Pinpoint the cell where the given text exists, returning its (X, Y) midpoint coordinate. 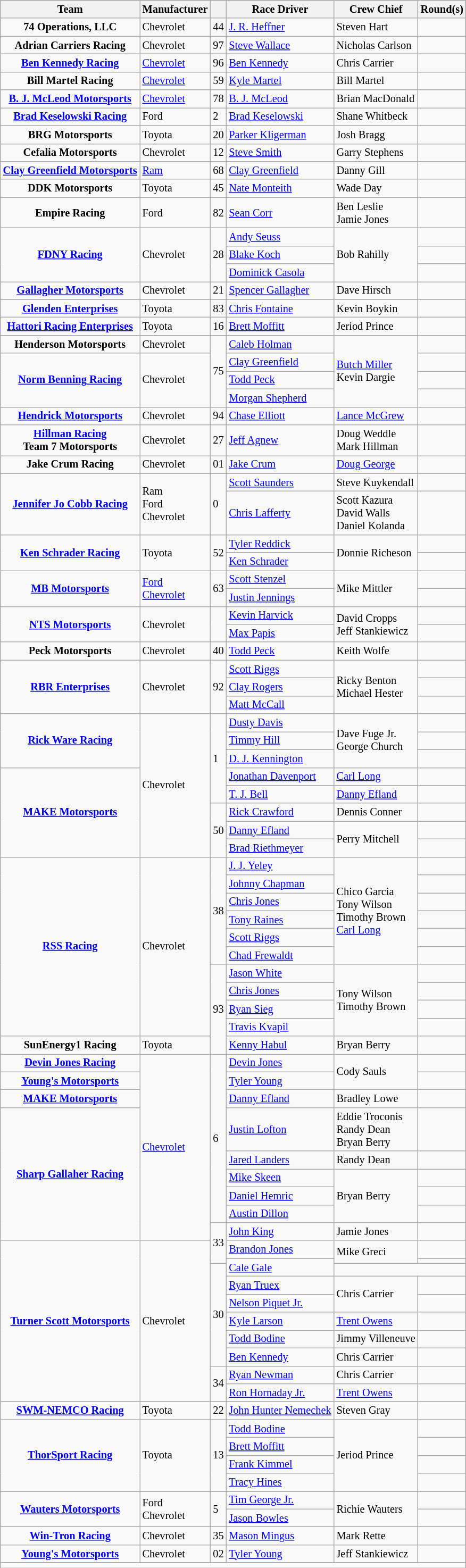
40 (218, 651)
Jason White (280, 973)
Tracy Hines (280, 1482)
Kenny Habul (280, 1045)
68 (218, 170)
RamFordChevrolet (176, 504)
63 (218, 588)
Tyler Reddick (280, 544)
Adrian Carriers Racing (70, 45)
Jason Bowles (280, 1518)
Jeff Agnew (280, 440)
Nicholas Carlson (376, 45)
Tony Raines (280, 920)
Chad Frewaldt (280, 955)
B. J. McLeod Motorsports (70, 99)
Butch MillerKevin Dargie (376, 371)
SunEnergy1 Racing (70, 1045)
34 (218, 1384)
NTS Motorsports (70, 624)
Chris Lafferty (280, 513)
Morgan Shepherd (280, 398)
Eddie TroconisRandy DeanBryan Berry (376, 1129)
Carl Long (376, 777)
Jamie Jones (376, 1231)
Austin Dillon (280, 1214)
94 (218, 416)
Shane Whitbeck (376, 116)
35 (218, 1536)
Max Papis (280, 633)
Cody Sauls (376, 1071)
92 (218, 687)
Justin Jennings (280, 597)
BRG Motorsports (70, 135)
Manufacturer (176, 9)
Jennifer Jo Cobb Racing (70, 504)
Chase Elliott (280, 416)
Travis Kvapil (280, 1027)
Bill Martel Racing (70, 81)
Garry Stephens (376, 153)
21 (218, 290)
Perry Mitchell (376, 839)
Ben Kennedy Racing (70, 63)
Ryan Truex (280, 1285)
Ram (176, 170)
Clay Rogers (280, 687)
52 (218, 552)
Randy Dean (376, 1160)
Bradley Lowe (376, 1098)
Parker Kligerman (280, 135)
Sean Corr (280, 213)
Ricky BentonMichael Hester (376, 687)
SWM-NEMCO Racing (70, 1411)
Matt McCall (280, 705)
Daniel Hemric (280, 1196)
Peck Motorsports (70, 651)
44 (218, 27)
Devin Jones (280, 1063)
Mark Rette (376, 1536)
Chico GarciaTony WilsonTimothy BrownCarl Long (376, 911)
20 (218, 135)
Jake Crum (280, 464)
Hillman RacingTeam 7 Motorsports (70, 440)
Dennis Conner (376, 812)
02 (218, 1554)
Ron Hornaday Jr. (280, 1392)
Timmy Hill (280, 740)
Kevin Boykin (376, 308)
Bob Rahilly (376, 254)
Chris Fontaine (280, 308)
Gallagher Motorsports (70, 290)
RBR Enterprises (70, 687)
Jared Landers (280, 1160)
82 (218, 213)
Ryan Newman (280, 1375)
Donnie Richeson (376, 552)
Dusty Davis (280, 723)
Henderson Motorsports (70, 344)
22 (218, 1411)
Josh Bragg (376, 135)
Richie Wauters (376, 1508)
Ryan Sieg (280, 1009)
Race Driver (280, 9)
Steve Wallace (280, 45)
Kyle Larson (280, 1321)
Scott Saunders (280, 482)
Rick Ware Racing (70, 740)
Jonathan Davenport (280, 777)
Wauters Motorsports (70, 1508)
59 (218, 81)
Hendrick Motorsports (70, 416)
6 (218, 1138)
Turner Scott Motorsports (70, 1321)
Dave Fuge Jr.George Church (376, 740)
Scott Stenzel (280, 579)
Devin Jones Racing (70, 1063)
J. J. Yeley (280, 866)
Ken Schrader Racing (70, 552)
Jimmy Villeneuve (376, 1339)
27 (218, 440)
30 (218, 1314)
74 Operations, LLC (70, 27)
Johnny Chapman (280, 884)
Scott KazuraDavid WallsDaniel Kolanda (376, 513)
Brian MacDonald (376, 99)
Norm Benning Racing (70, 380)
Mike Skeen (280, 1178)
Clay Greenfield Motorsports (70, 170)
50 (218, 830)
Lance McGrew (376, 416)
0 (218, 504)
J. R. Heffner (280, 27)
FDNY Racing (70, 254)
Steven Hart (376, 27)
93 (218, 1009)
13 (218, 1455)
2 (218, 116)
Cale Gale (280, 1267)
RSS Racing (70, 947)
Round(s) (442, 9)
96 (218, 63)
Brandon Jones (280, 1249)
Mike Greci (376, 1252)
David CroppsJeff Stankiewicz (376, 624)
Keith Wolfe (376, 651)
Nelson Piquet Jr. (280, 1303)
Andy Seuss (280, 237)
Win-Tron Racing (70, 1536)
Brad Riethmeyer (280, 848)
Bill Martel (376, 81)
12 (218, 153)
Spencer Gallagher (280, 290)
Wade Day (376, 188)
45 (218, 188)
Doug George (376, 464)
Team (70, 9)
D. J. Kennington (280, 758)
Crew Chief (376, 9)
Jeff Stankiewicz (376, 1554)
Cefalia Motorsports (70, 153)
Kevin Harvick (280, 615)
Steve Kuykendall (376, 482)
78 (218, 99)
Hattori Racing Enterprises (70, 326)
Steve Smith (280, 153)
MB Motorsports (70, 588)
Rick Crawford (280, 812)
38 (218, 911)
Mike Mittler (376, 588)
John Hunter Nemechek (280, 1411)
Doug WeddleMark Hillman (376, 440)
01 (218, 464)
Justin Lofton (280, 1129)
Steven Gray (376, 1411)
33 (218, 1242)
Tony WilsonTimothy Brown (376, 1000)
Tim George Jr. (280, 1500)
Brad Keselowski (280, 116)
ThorSport Racing (70, 1455)
B. J. McLeod (280, 99)
1 (218, 758)
Ken Schrader (280, 562)
16 (218, 326)
Dominick Casola (280, 273)
5 (218, 1508)
Nate Monteith (280, 188)
97 (218, 45)
Danny Gill (376, 170)
Kyle Martel (280, 81)
Frank Kimmel (280, 1464)
DDK Motorsports (70, 188)
Empire Racing (70, 213)
Ben LeslieJamie Jones (376, 213)
Dave Hirsch (376, 290)
Blake Koch (280, 255)
Brad Keselowski Racing (70, 116)
Glenden Enterprises (70, 308)
Caleb Holman (280, 344)
Sharp Gallaher Racing (70, 1174)
83 (218, 308)
John King (280, 1231)
T. J. Bell (280, 794)
75 (218, 371)
28 (218, 254)
Mason Mingus (280, 1536)
Jake Crum Racing (70, 464)
